Output the [X, Y] coordinate of the center of the cell containing the given text.  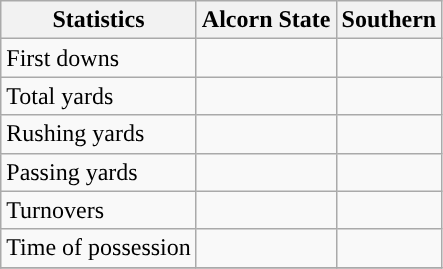
Alcorn State [266, 20]
Time of possession [99, 248]
Total yards [99, 96]
Rushing yards [99, 134]
Southern [389, 20]
Passing yards [99, 172]
First downs [99, 58]
Statistics [99, 20]
Turnovers [99, 210]
